Provide the [X, Y] coordinate of the cell's center where the given text is located.  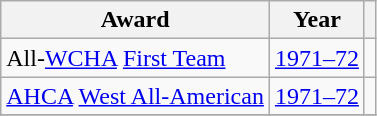
Award [136, 20]
AHCA West All-American [136, 96]
Year [316, 20]
All-WCHA First Team [136, 58]
